Detect which cell encompasses the target text, then output its [X, Y] center coordinate. 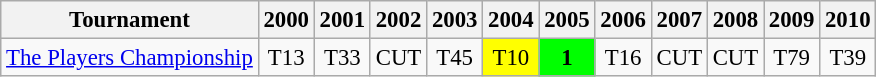
T10 [511, 58]
T13 [286, 58]
T16 [623, 58]
2003 [455, 20]
2000 [286, 20]
T45 [455, 58]
The Players Championship [130, 58]
T33 [342, 58]
1 [567, 58]
2008 [735, 20]
2002 [398, 20]
Tournament [130, 20]
T79 [792, 58]
2010 [848, 20]
2004 [511, 20]
2007 [679, 20]
2006 [623, 20]
2009 [792, 20]
T39 [848, 58]
2001 [342, 20]
2005 [567, 20]
